Provide the [X, Y] coordinate of the cell's center where the given text is located.  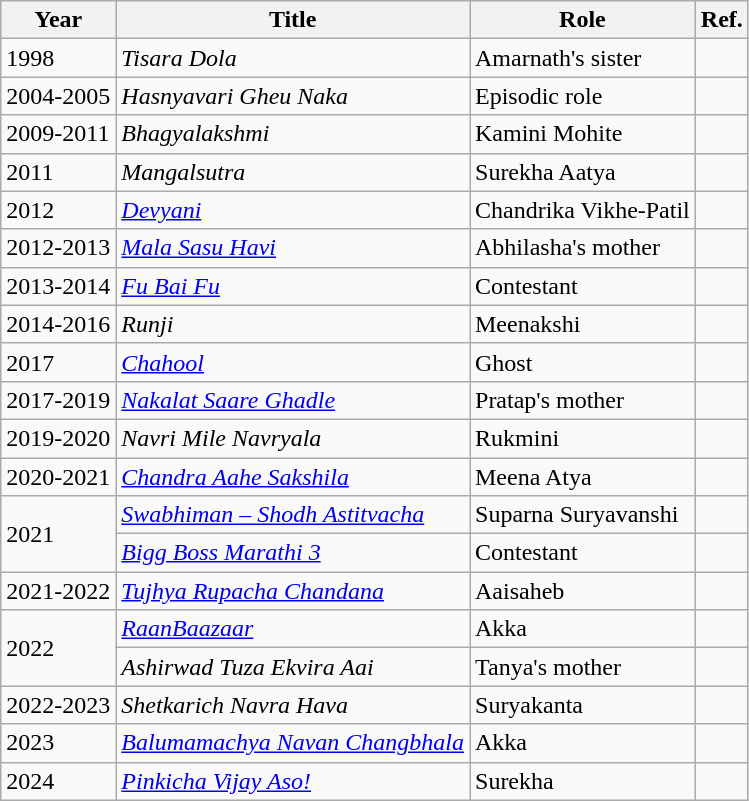
Mala Sasu Havi [293, 248]
Rukmini [583, 438]
Bigg Boss Marathi 3 [293, 553]
Ashirwad Tuza Ekvira Aai [293, 667]
RaanBaazaar [293, 629]
Nakalat Saare Ghadle [293, 400]
Swabhiman – Shodh Astitvacha [293, 515]
Fu Bai Fu [293, 286]
Amarnath's sister [583, 58]
Tujhya Rupacha Chandana [293, 591]
Tisara Dola [293, 58]
Suparna Suryavanshi [583, 515]
2021 [58, 534]
2019-2020 [58, 438]
2012-2013 [58, 248]
1998 [58, 58]
2021-2022 [58, 591]
Hasnyavari Gheu Naka [293, 96]
Year [58, 20]
Kamini Mohite [583, 134]
Runji [293, 324]
Title [293, 20]
2012 [58, 210]
Chandra Aahe Sakshila [293, 477]
Pratap's mother [583, 400]
Aaisaheb [583, 591]
Mangalsutra [293, 172]
Suryakanta [583, 705]
2024 [58, 781]
2009-2011 [58, 134]
Devyani [293, 210]
Surekha Aatya [583, 172]
2017 [58, 362]
Meena Atya [583, 477]
2020-2021 [58, 477]
2014-2016 [58, 324]
2017-2019 [58, 400]
Meenakshi [583, 324]
Chandrika Vikhe-Patil [583, 210]
2013-2014 [58, 286]
Shetkarich Navra Hava [293, 705]
Balumamachya Navan Changbhala [293, 743]
Bhagyalakshmi [293, 134]
Ghost [583, 362]
Abhilasha's mother [583, 248]
2022 [58, 648]
2004-2005 [58, 96]
Tanya's mother [583, 667]
2022-2023 [58, 705]
Ref. [722, 20]
Chahool [293, 362]
Episodic role [583, 96]
Surekha [583, 781]
Navri Mile Navryala [293, 438]
2023 [58, 743]
2011 [58, 172]
Role [583, 20]
Pinkicha Vijay Aso! [293, 781]
